Output the (X, Y) coordinate of the center of the cell containing the given text.  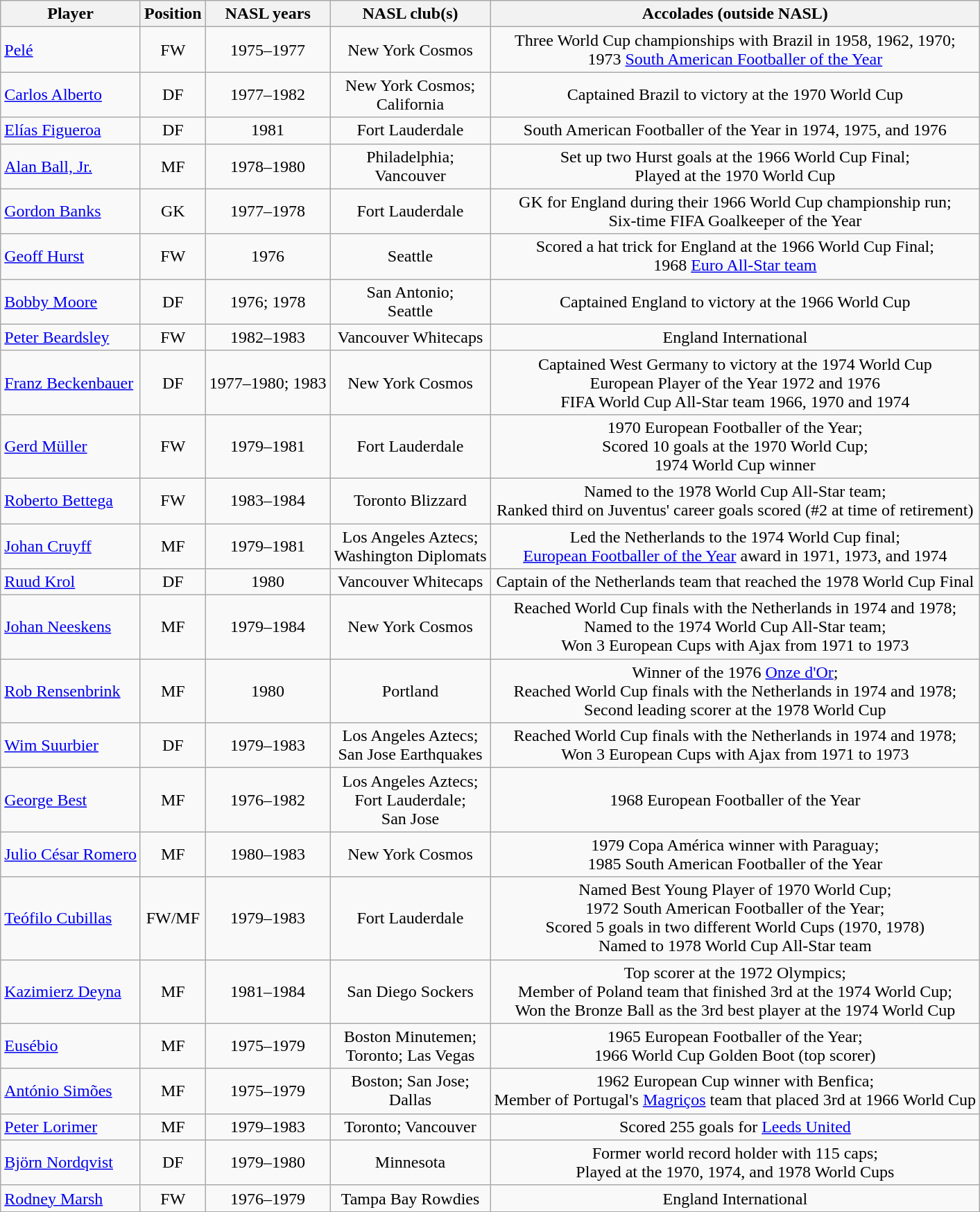
1982–1983 (268, 337)
Captained England to victory at the 1966 World Cup (735, 301)
Former world record holder with 115 caps;Played at the 1970, 1974, and 1978 World Cups (735, 1163)
Scored 255 goals for Leeds United (735, 1127)
1976 (268, 257)
1979 Copa América winner with Paraguay;1985 South American Footballer of the Year (735, 855)
Franz Beckenbauer (71, 382)
Rodney Marsh (71, 1198)
Gerd Müller (71, 446)
Toronto; Vancouver (411, 1127)
1981–1984 (268, 991)
GK (173, 211)
1968 European Footballer of the Year (735, 800)
1970 European Footballer of the Year;Scored 10 goals at the 1970 World Cup;1974 World Cup winner (735, 446)
1980–1983 (268, 855)
Peter Lorimer (71, 1127)
1979–1984 (268, 627)
Björn Nordqvist (71, 1163)
1976–1982 (268, 800)
Elías Figueroa (71, 130)
Named to the 1978 World Cup All-Star team;Ranked third on Juventus' career goals scored (#2 at time of retirement) (735, 501)
1977–1980; 1983 (268, 382)
South American Footballer of the Year in 1974, 1975, and 1976 (735, 130)
Boston; San Jose;Dallas (411, 1091)
1962 European Cup winner with Benfica;Member of Portugal's Magriços team that placed 3rd at 1966 World Cup (735, 1091)
NASL years (268, 14)
NASL club(s) (411, 14)
1977–1978 (268, 211)
GK for England during their 1966 World Cup championship run;Six-time FIFA Goalkeeper of the Year (735, 211)
Toronto Blizzard (411, 501)
Three World Cup championships with Brazil in 1958, 1962, 1970;1973 South American Footballer of the Year (735, 50)
Minnesota (411, 1163)
San Diego Sockers (411, 991)
Alan Ball, Jr. (71, 167)
Captained Brazil to victory at the 1970 World Cup (735, 94)
Bobby Moore (71, 301)
1965 European Footballer of the Year;1966 World Cup Golden Boot (top scorer) (735, 1046)
Johan Cruyff (71, 545)
Gordon Banks (71, 211)
Boston Minutemen;Toronto; Las Vegas (411, 1046)
Roberto Bettega (71, 501)
1978–1980 (268, 167)
Player (71, 14)
Captain of the Netherlands team that reached the 1978 World Cup Final (735, 582)
Winner of the 1976 Onze d'Or;Reached World Cup finals with the Netherlands in 1974 and 1978;Second leading scorer at the 1978 World Cup (735, 691)
Los Angeles Aztecs;San Jose Earthquakes (411, 745)
Seattle (411, 257)
Peter Beardsley (71, 337)
1976–1979 (268, 1198)
1979–1980 (268, 1163)
Pelé (71, 50)
Reached World Cup finals with the Netherlands in 1974 and 1978;Won 3 European Cups with Ajax from 1971 to 1973 (735, 745)
António Simões (71, 1091)
Captained West Germany to victory at the 1974 World CupEuropean Player of the Year 1972 and 1976FIFA World Cup All-Star team 1966, 1970 and 1974 (735, 382)
Julio César Romero (71, 855)
Eusébio (71, 1046)
1975–1977 (268, 50)
Set up two Hurst goals at the 1966 World Cup Final;Played at the 1970 World Cup (735, 167)
Carlos Alberto (71, 94)
Kazimierz Deyna (71, 991)
1983–1984 (268, 501)
Los Angeles Aztecs;Washington Diplomats (411, 545)
Accolades (outside NASL) (735, 14)
Portland (411, 691)
Led the Netherlands to the 1974 World Cup final;European Footballer of the Year award in 1971, 1973, and 1974 (735, 545)
1976; 1978 (268, 301)
San Antonio;Seattle (411, 301)
Tampa Bay Rowdies (411, 1198)
Teófilo Cubillas (71, 919)
Geoff Hurst (71, 257)
Johan Neeskens (71, 627)
New York Cosmos;California (411, 94)
Philadelphia;Vancouver (411, 167)
FW/MF (173, 919)
Rob Rensenbrink (71, 691)
George Best (71, 800)
1981 (268, 130)
Wim Suurbier (71, 745)
Ruud Krol (71, 582)
Position (173, 14)
1977–1982 (268, 94)
Scored a hat trick for England at the 1966 World Cup Final; 1968 Euro All-Star team (735, 257)
Los Angeles Aztecs;Fort Lauderdale;San Jose (411, 800)
